Capture the cell that displays the provided text and extract its (x, y) central coordinate. 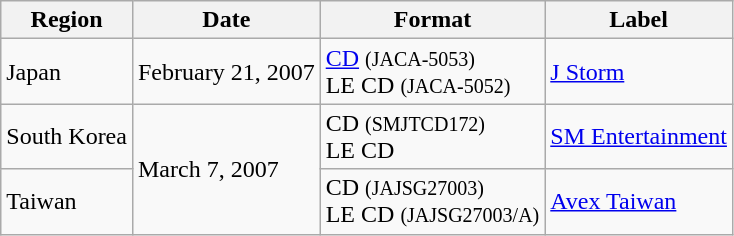
Japan (67, 72)
February 21, 2007 (226, 72)
Avex Taiwan (639, 202)
J Storm (639, 72)
Format (432, 20)
Date (226, 20)
CD (JAJSG27003)LE CD (JAJSG27003/A) (432, 202)
March 7, 2007 (226, 169)
Region (67, 20)
CD (SMJTCD172)LE CD (432, 136)
CD (JACA-5053)LE CD (JACA-5052) (432, 72)
Taiwan (67, 202)
Label (639, 20)
SM Entertainment (639, 136)
South Korea (67, 136)
